Find where the given text appears and provide that cell's center as (X, Y) coordinate. 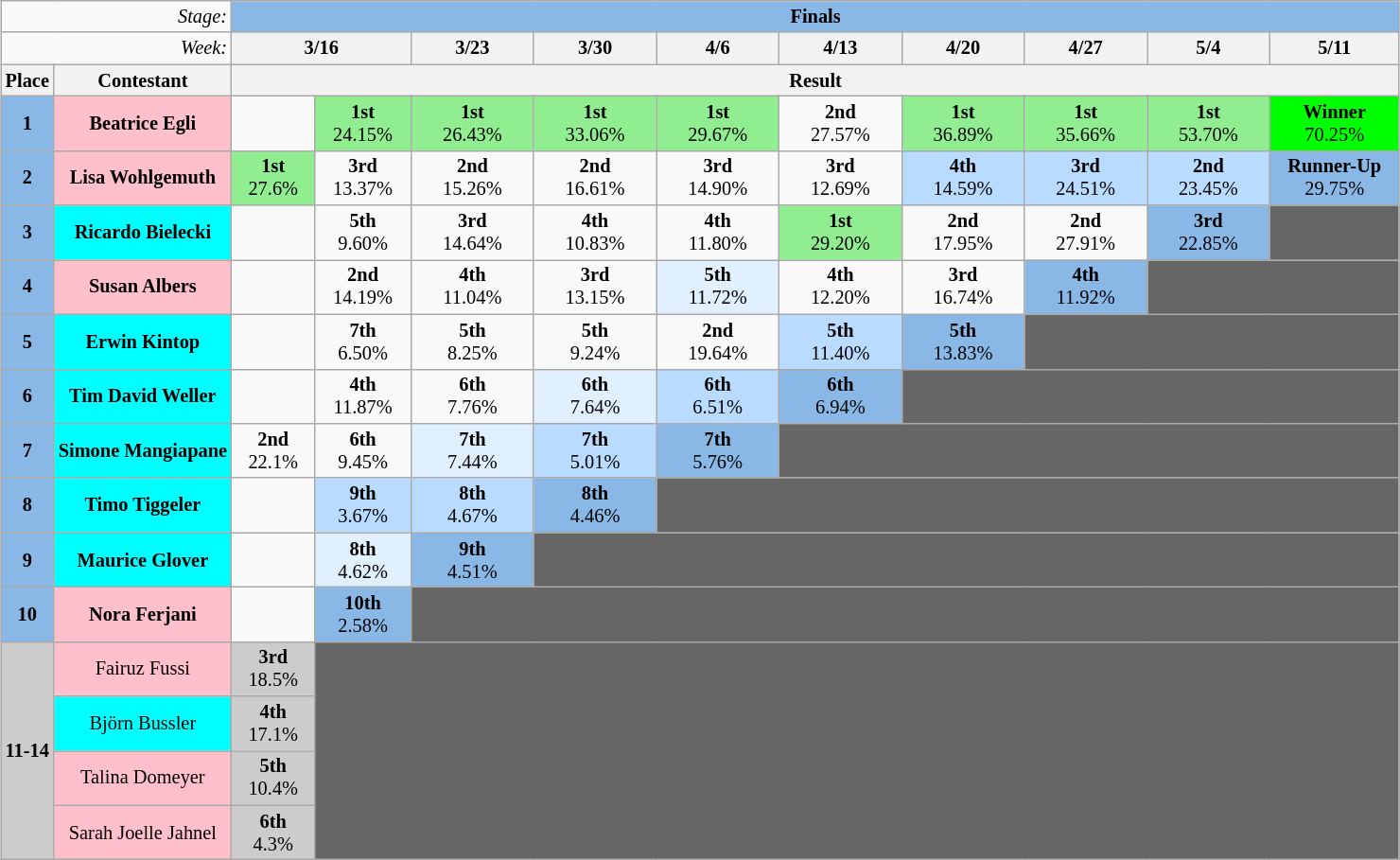
Simone Mangiapane (143, 450)
5/4 (1208, 48)
7th5.76% (718, 450)
Talina Domeyer (143, 778)
3rd13.37% (363, 178)
3rd22.85% (1208, 233)
7th6.50% (363, 342)
3rd16.74% (963, 287)
Susan Albers (143, 287)
6th7.64% (595, 396)
9 (27, 560)
1st29.20% (841, 233)
8th4.46% (595, 505)
7th7.44% (473, 450)
1 (27, 123)
5th11.40% (841, 342)
Lisa Wohlgemuth (143, 178)
1st53.70% (1208, 123)
2nd22.1% (273, 450)
6th9.45% (363, 450)
2 (27, 178)
2nd16.61% (595, 178)
5th10.4% (273, 778)
5th9.60% (363, 233)
9th3.67% (363, 505)
8th4.62% (363, 560)
2nd15.26% (473, 178)
Ricardo Bielecki (143, 233)
6th4.3% (273, 833)
Beatrice Egli (143, 123)
6th7.76% (473, 396)
3/16 (322, 48)
4th12.20% (841, 287)
4/27 (1086, 48)
8 (27, 505)
2nd27.57% (841, 123)
5th9.24% (595, 342)
4th17.1% (273, 724)
7th5.01% (595, 450)
5th13.83% (963, 342)
2nd14.19% (363, 287)
5/11 (1334, 48)
3/23 (473, 48)
Runner-Up29.75% (1334, 178)
Maurice Glover (143, 560)
3rd12.69% (841, 178)
Result (815, 80)
5 (27, 342)
2nd27.91% (1086, 233)
Tim David Weller (143, 396)
10 (27, 614)
Fairuz Fussi (143, 669)
5th8.25% (473, 342)
Contestant (143, 80)
5th11.72% (718, 287)
4th11.04% (473, 287)
4/13 (841, 48)
1st36.89% (963, 123)
2nd19.64% (718, 342)
4/6 (718, 48)
4 (27, 287)
3rd13.15% (595, 287)
Björn Bussler (143, 724)
10th2.58% (363, 614)
4th10.83% (595, 233)
6th6.94% (841, 396)
4th11.92% (1086, 287)
4/20 (963, 48)
Winner70.25% (1334, 123)
8th4.67% (473, 505)
Finals (815, 16)
1st27.6% (273, 178)
3rd24.51% (1086, 178)
1st29.67% (718, 123)
Nora Ferjani (143, 614)
3rd14.64% (473, 233)
Place (27, 80)
Sarah Joelle Jahnel (143, 833)
1st26.43% (473, 123)
3rd18.5% (273, 669)
9th4.51% (473, 560)
Erwin Kintop (143, 342)
11-14 (27, 751)
Stage: (116, 16)
2nd23.45% (1208, 178)
1st35.66% (1086, 123)
4th14.59% (963, 178)
3/30 (595, 48)
Week: (116, 48)
4th11.87% (363, 396)
6 (27, 396)
1st33.06% (595, 123)
4th11.80% (718, 233)
2nd17.95% (963, 233)
Timo Tiggeler (143, 505)
3 (27, 233)
1st24.15% (363, 123)
6th6.51% (718, 396)
3rd14.90% (718, 178)
7 (27, 450)
